Provide the [X, Y] coordinate of the cell's center where the given text is located.  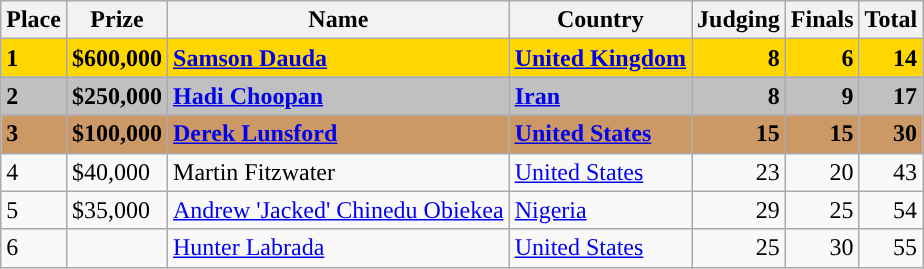
Hunter Labrada [339, 248]
20 [822, 172]
Martin Fitzwater [339, 172]
Judging [739, 20]
5 [34, 210]
Country [600, 20]
Total [891, 20]
2 [34, 96]
9 [822, 96]
17 [891, 96]
1 [34, 58]
Hadi Choopan [339, 96]
3 [34, 134]
Finals [822, 20]
4 [34, 172]
$40,000 [116, 172]
Name [339, 20]
Nigeria [600, 210]
14 [891, 58]
Prize [116, 20]
$250,000 [116, 96]
Samson Dauda [339, 58]
Derek Lunsford [339, 134]
$35,000 [116, 210]
Andrew 'Jacked' Chinedu Obiekea [339, 210]
Place [34, 20]
Iran [600, 96]
United Kingdom [600, 58]
$100,000 [116, 134]
23 [739, 172]
54 [891, 210]
29 [739, 210]
$600,000 [116, 58]
43 [891, 172]
55 [891, 248]
